Return (x, y) of the center of cell containing provided text 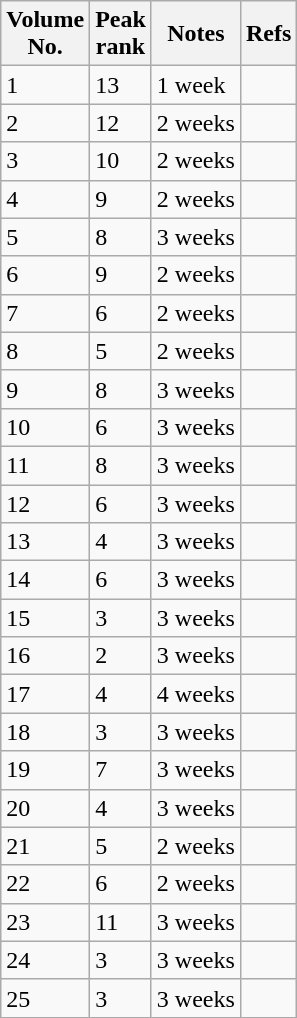
1 week (196, 85)
16 (46, 656)
21 (46, 846)
19 (46, 770)
24 (46, 960)
1 (46, 85)
18 (46, 732)
22 (46, 884)
15 (46, 618)
VolumeNo. (46, 34)
20 (46, 808)
4 weeks (196, 694)
Notes (196, 34)
14 (46, 580)
23 (46, 922)
25 (46, 998)
Peakrank (121, 34)
17 (46, 694)
Refs (268, 34)
